Provide the (x, y) coordinate of the cell's center where the given text is located.  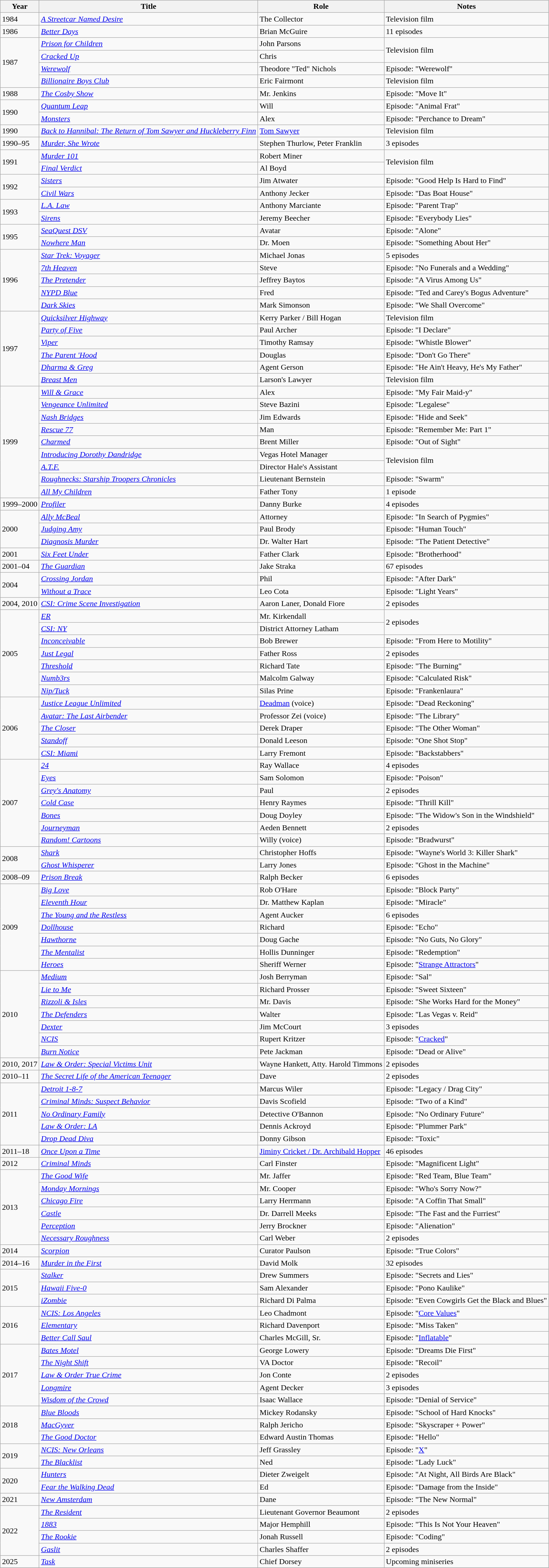
Episode: "Thrill Kill" (466, 803)
Lieutenant Bernstein (321, 479)
Mr. Cooper (321, 1189)
7th Heaven (148, 268)
Episode: "Coding" (466, 1537)
Episode: "Who's Sorry Now?" (466, 1189)
Episode: "We Shall Overcome" (466, 305)
Paul Archer (321, 330)
Episode: "The Widow's Son in the Windshield" (466, 815)
Murder 101 (148, 156)
Lieutenant Governor Beaumont (321, 1512)
2020 (20, 1481)
Tom Sawyer (321, 131)
Hawthorne (148, 939)
Christopher Hoffs (321, 852)
Episode: "Miracle" (466, 902)
Curator Paulson (321, 1251)
Richard Di Palma (321, 1300)
Josh Berryman (321, 977)
Episode: "Toxic" (466, 1138)
Professor Zei (voice) (321, 716)
Episode: "Bradwurst" (466, 840)
Episode: "Human Touch" (466, 529)
Wisdom of the Crowd (148, 1400)
Will (321, 106)
Star Trek: Voyager (148, 255)
Father Ross (321, 653)
Episode: "In Search of Pygmies" (466, 516)
Episode: "No Guts, No Glory" (466, 939)
Episode: "Even Cowgirls Get the Black and Blues" (466, 1300)
Episode: "Parent Trap" (466, 206)
Rupert Kritzer (321, 1039)
Episode: "Magnificent Light" (466, 1164)
Paul (321, 790)
Lie to Me (148, 989)
Episode: "She Works Hard for the Money" (466, 1002)
Detroit 1-8-7 (148, 1089)
Doug Gache (321, 939)
Theodore "Ted" Nichols (321, 69)
Jake Straka (321, 566)
Castle (148, 1213)
Episode: "Backstabbers" (466, 753)
Threshold (148, 666)
Longmire (148, 1388)
Profiler (148, 504)
Doug Doyley (321, 815)
Dharma & Greg (148, 367)
Donald Leeson (321, 740)
The Cosby Show (148, 93)
Episode: "Plummer Park" (466, 1126)
Bates Motel (148, 1350)
Wayne Hankett, Atty. Harold Timmons (321, 1064)
Justice League Unlimited (148, 703)
John Parsons (321, 44)
Paul Brody (321, 529)
Episode: "Good Help Is Hard to Find" (466, 181)
Carl Finster (321, 1164)
2004, 2010 (20, 604)
Phil (321, 579)
2004 (20, 585)
Burn Notice (148, 1052)
Shark (148, 852)
1986 (20, 31)
2025 (20, 1562)
Episode: "The Fast and the Furriest" (466, 1213)
District Attorney Latham (321, 629)
Chris (321, 56)
Dark Skies (148, 305)
Jeremy Beecher (321, 218)
5 episodes (466, 255)
Timothy Ramsay (321, 342)
Monday Mornings (148, 1189)
Rizzoli & Isles (148, 1002)
Elementary (148, 1325)
Episode: "True Colors" (466, 1251)
Episode: "Skyscraper + Power" (466, 1425)
Episode: "Swarm" (466, 479)
Episode: "Whistle Blower" (466, 342)
Bones (148, 815)
Episode: "Block Party" (466, 890)
The Resident (148, 1512)
32 episodes (466, 1263)
Breast Men (148, 380)
Heroes (148, 965)
Episode: "Legacy / Drag City" (466, 1089)
Blue Bloods (148, 1412)
Agent Gerson (321, 367)
Jiminy Cricket / Dr. Archibald Hopper (321, 1151)
Brent Miller (321, 442)
iZombie (148, 1300)
The Rookie (148, 1537)
2001 (20, 554)
Vegas Hotel Manager (321, 454)
Jeff Grassley (321, 1450)
Dr. Walter Hart (321, 541)
Without a Trace (148, 591)
Title (148, 7)
CSI: Miami (148, 753)
Episode: "Miss Taken" (466, 1325)
Cracked Up (148, 56)
Steve (321, 268)
Willy (voice) (321, 840)
Episode: "Ted and Carey's Bogus Adventure" (466, 293)
2021 (20, 1499)
Episode: "Strange Attractors" (466, 965)
2008 (20, 859)
11 episodes (466, 31)
Chief Dorsey (321, 1562)
2016 (20, 1325)
Judging Amy (148, 529)
2008–09 (20, 877)
Episode: "Inflatable" (466, 1338)
Numb3rs (148, 678)
Mr. Davis (321, 1002)
Episode: "Recoil" (466, 1363)
New Amsterdam (148, 1499)
Dennis Ackroyd (321, 1126)
Agent Decker (321, 1388)
Cold Case (148, 803)
Jon Conte (321, 1375)
Fred (321, 293)
Law & Order: LA (148, 1126)
2012 (20, 1164)
Nowhere Man (148, 243)
Episode: "Dead or Alive" (466, 1052)
Standoff (148, 740)
Episode: "Wayne's World 3: Killer Shark" (466, 852)
Episode: "Hide and Seek" (466, 417)
The Guardian (148, 566)
Episode: "Damage from the Inside" (466, 1487)
Dane (321, 1499)
L.A. Law (148, 206)
2010 (20, 1014)
Task (148, 1562)
Episode: "Sal" (466, 977)
Dexter (148, 1027)
46 episodes (466, 1151)
2018 (20, 1425)
Fear the Walking Dead (148, 1487)
Episode: "Echo" (466, 927)
NCIS (148, 1039)
Silas Prine (321, 691)
Deadman (voice) (321, 703)
Brian McGuire (321, 31)
Leo Chadmont (321, 1313)
1997 (20, 348)
Better Call Saul (148, 1338)
2001–04 (20, 566)
Law & Order: Special Victims Unit (148, 1064)
2011 (20, 1114)
Random! Cartoons (148, 840)
2015 (20, 1288)
Episode: "Brotherhood" (466, 554)
Marcus Wiler (321, 1089)
Drew Summers (321, 1275)
Episode: "Werewolf" (466, 69)
Ralph Becker (321, 877)
Dieter Zweigelt (321, 1475)
Walter (321, 1014)
24 (148, 766)
Danny Burke (321, 504)
Episode: "The Patient Detective" (466, 541)
Better Days (148, 31)
CSI: NY (148, 629)
Episode: "At Night, All Birds Are Black" (466, 1475)
Quantum Leap (148, 106)
Episode: "Don't Go There" (466, 355)
Episode: "Hello" (466, 1437)
Douglas (321, 355)
Mr. Kirkendall (321, 616)
Episode: "The Library" (466, 716)
Ned (321, 1462)
Diagnosis Murder (148, 541)
Father Tony (321, 492)
Henry Raymes (321, 803)
Avatar: The Last Airbender (148, 716)
2007 (20, 803)
1991 (20, 162)
George Lowery (321, 1350)
2000 (20, 529)
Jim Edwards (321, 417)
Episode: "Alone" (466, 230)
Episode: "The New Normal" (466, 1499)
Role (321, 7)
Gaslit (148, 1549)
Aaron Laner, Donald Fiore (321, 604)
Criminal Minds: Suspect Behavior (148, 1101)
Episode: "Something About Her" (466, 243)
Sam Alexander (321, 1288)
2017 (20, 1375)
Perception (148, 1226)
The Blacklist (148, 1462)
David Molk (321, 1263)
Ed (321, 1487)
Just Legal (148, 653)
Rescue 77 (148, 430)
2010–11 (20, 1076)
Episode: "From Here to Motility" (466, 641)
Sisters (148, 181)
Charles Shaffer (321, 1549)
Charmed (148, 442)
Episode: "He Ain't Heavy, He's My Father" (466, 367)
Director Hale's Assistant (321, 467)
Episode: "Legalese" (466, 405)
No Ordinary Family (148, 1114)
Stalker (148, 1275)
Back to Hannibal: The Return of Tom Sawyer and Huckleberry Finn (148, 131)
Chicago Fire (148, 1201)
Eyes (148, 778)
Inconceivable (148, 641)
Episode: "Poison" (466, 778)
Episode: "The Other Woman" (466, 728)
Episode: "Move It" (466, 93)
1988 (20, 93)
ER (148, 616)
Episode: "Light Years" (466, 591)
Larry Fremont (321, 753)
Isaac Wallace (321, 1400)
The Parent 'Hood (148, 355)
Episode: "Cracked" (466, 1039)
NYPD Blue (148, 293)
Michael Jonas (321, 255)
Aeden Bennett (321, 828)
Richard Prosser (321, 989)
1883 (148, 1524)
Episode: "No Funerals and a Wedding" (466, 268)
Dr. Moen (321, 243)
Dr. Matthew Kaplan (321, 902)
2009 (20, 927)
Anthony Jecker (321, 193)
Ally McBeal (148, 516)
Derek Draper (321, 728)
1 episode (466, 492)
2006 (20, 728)
Episode: "Lady Luck" (466, 1462)
Episode: "The Burning" (466, 666)
Murder, She Wrote (148, 143)
1990–95 (20, 143)
Robert Miner (321, 156)
Episode: "My Fair Maid-y" (466, 392)
2014–16 (20, 1263)
Episode: "Sweet Sixteen" (466, 989)
The Night Shift (148, 1363)
The Good Doctor (148, 1437)
Attorney (321, 516)
Ralph Jericho (321, 1425)
Jeffrey Baytos (321, 280)
Episode: "School of Hard Knocks" (466, 1412)
Mr. Jenkins (321, 93)
Year (20, 7)
Edward Austin Thomas (321, 1437)
Episode: "Everybody Lies" (466, 218)
The Mentalist (148, 952)
Sheriff Werner (321, 965)
Quicksilver Highway (148, 317)
Scorpion (148, 1251)
Party of Five (148, 330)
Necessary Roughness (148, 1238)
Crossing Jordan (148, 579)
Ghost Whisperer (148, 865)
Malcolm Galway (321, 678)
Episode: "A Virus Among Us" (466, 280)
Episode: "Denial of Service" (466, 1400)
2013 (20, 1207)
Richard (321, 927)
Prison for Children (148, 44)
Episode: "Core Values" (466, 1313)
1996 (20, 280)
1987 (20, 62)
Episode: "Two of a Kind" (466, 1101)
2019 (20, 1456)
The Closer (148, 728)
Steve Bazini (321, 405)
Detective O'Bannon (321, 1114)
Eric Fairmont (321, 81)
The Secret Life of the American Teenager (148, 1076)
Mark Simonson (321, 305)
Final Verdict (148, 168)
Sirens (148, 218)
Criminal Minds (148, 1164)
Introducing Dorothy Dandridge (148, 454)
Episode: "After Dark" (466, 579)
Upcoming miniseries (466, 1562)
Episode: "Ghost in the Machine" (466, 865)
Avatar (321, 230)
Viper (148, 342)
Episode: "Secrets and Lies" (466, 1275)
2005 (20, 653)
Charles McGill, Sr. (321, 1338)
Episode: "A Coffin That Small" (466, 1201)
Larry Herrmann (321, 1201)
Mickey Rodansky (321, 1412)
1999 (20, 442)
Dollhouse (148, 927)
Dr. Darrell Meeks (321, 1213)
Episode: "Redemption" (466, 952)
Donny Gibson (321, 1138)
Murder in the First (148, 1263)
Episode: "Out of Sight" (466, 442)
Stephen Thurlow, Peter Franklin (321, 143)
Episode: "Remember Me: Part 1" (466, 430)
Father Clark (321, 554)
MacGyver (148, 1425)
1995 (20, 237)
Richard Davenport (321, 1325)
Medium (148, 977)
Episode: "Calculated Risk" (466, 678)
Hunters (148, 1475)
2011–18 (20, 1151)
The Defenders (148, 1014)
Larry Jones (321, 865)
Bob Brewer (321, 641)
1992 (20, 187)
CSI: Crime Scene Investigation (148, 604)
Vengeance Unlimited (148, 405)
Six Feet Under (148, 554)
The Young and the Restless (148, 915)
The Good Wife (148, 1176)
2014 (20, 1251)
Jerry Brockner (321, 1226)
Episode: "Das Boat House" (466, 193)
Episode: "X" (466, 1450)
Hawaii Five-0 (148, 1288)
Episode: "Dead Reckoning" (466, 703)
Ray Wallace (321, 766)
Eleventh Hour (148, 902)
Episode: "This Is Not Your Heaven" (466, 1524)
Werewolf (148, 69)
Episode: "Frankenlaura" (466, 691)
Al Boyd (321, 168)
Episode: "One Shot Stop" (466, 740)
Man (321, 430)
Agent Aucker (321, 915)
Monsters (148, 118)
1993 (20, 212)
Mr. Jaffer (321, 1176)
The Pretender (148, 280)
Sam Solomon (321, 778)
A Streetcar Named Desire (148, 19)
Episode: "Dreams Die First" (466, 1350)
Leo Cota (321, 591)
1984 (20, 19)
Episode: "Animal Frat" (466, 106)
A.T.F. (148, 467)
Episode: "Las Vegas v. Reid" (466, 1014)
Episode: "Alienation" (466, 1226)
1999–2000 (20, 504)
Nash Bridges (148, 417)
Will & Grace (148, 392)
Drop Dead Diva (148, 1138)
67 episodes (466, 566)
Episode: "I Declare" (466, 330)
Larson's Lawyer (321, 380)
Jim McCourt (321, 1027)
Major Hemphill (321, 1524)
The Collector (321, 19)
Roughnecks: Starship Troopers Chronicles (148, 479)
Dave (321, 1076)
SeaQuest DSV (148, 230)
Kerry Parker / Bill Hogan (321, 317)
Prison Break (148, 877)
Carl Weber (321, 1238)
Davis Scofield (321, 1101)
NCIS: Los Angeles (148, 1313)
Anthony Marciante (321, 206)
2010, 2017 (20, 1064)
Episode: "Pono Kaulike" (466, 1288)
Episode: "No Ordinary Future" (466, 1114)
Law & Order True Crime (148, 1375)
Billionaire Boys Club (148, 81)
Jonah Russell (321, 1537)
Once Upon a Time (148, 1151)
Pete Jackman (321, 1052)
Rob O'Hare (321, 890)
All My Children (148, 492)
Civil Wars (148, 193)
Journeyman (148, 828)
Episode: "Perchance to Dream" (466, 118)
NCIS: New Orleans (148, 1450)
2022 (20, 1530)
Big Love (148, 890)
VA Doctor (321, 1363)
Notes (466, 7)
Grey's Anatomy (148, 790)
Episode: "Red Team, Blue Team" (466, 1176)
Richard Tate (321, 666)
Nip/Tuck (148, 691)
Hollis Dunninger (321, 952)
Jim Atwater (321, 181)
